Identify which cell holds the provided text, then report its [x, y] central coordinate. 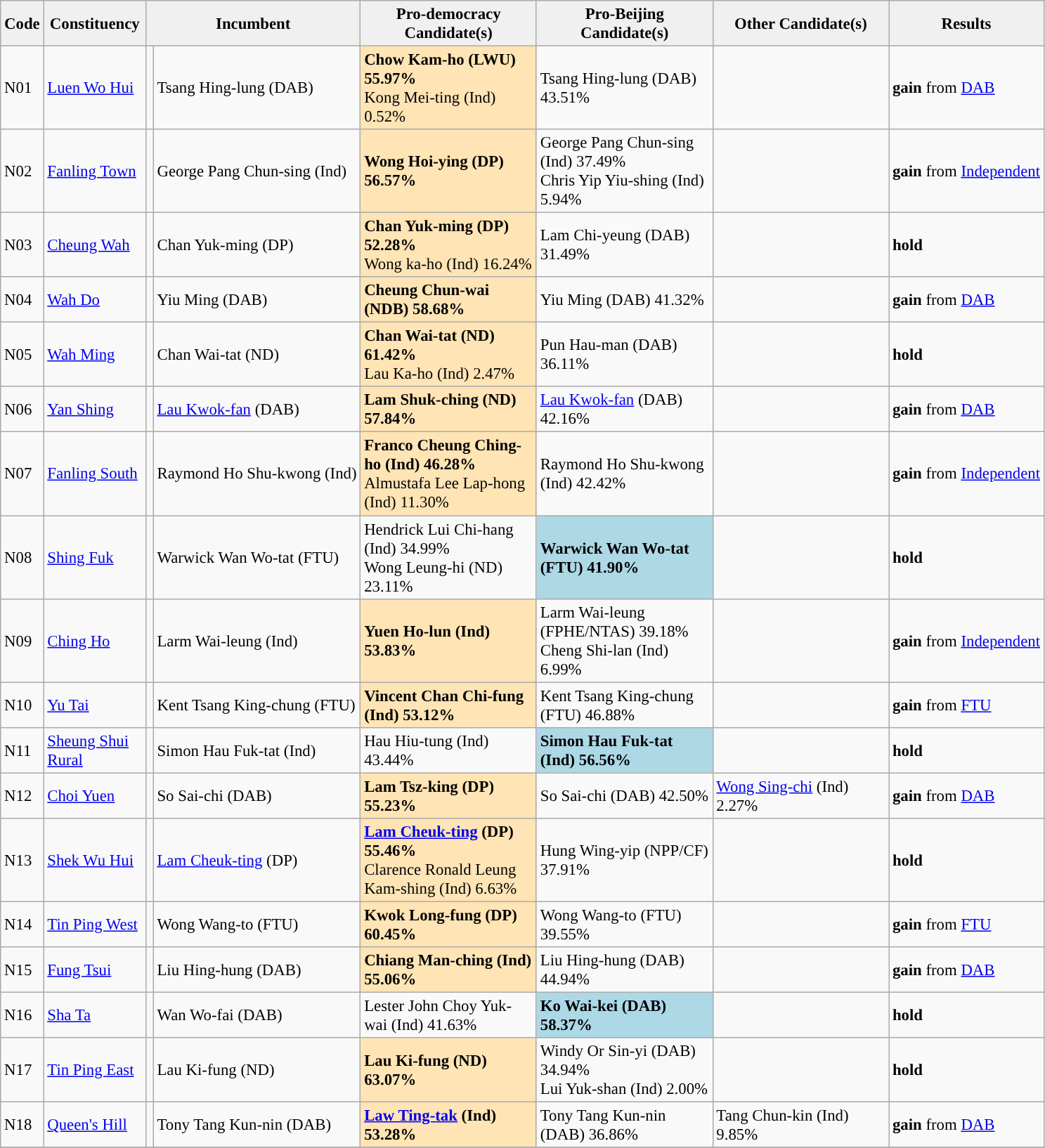
So Sai-chi (DAB) [257, 795]
Windy Or Sin-yi (DAB) 34.94%Lui Yuk-shan (Ind) 2.00% [624, 1070]
N04 [22, 299]
Wong Hoi-ying (DP) 56.57% [448, 171]
Cheung Chun-wai (NDB) 58.68% [448, 299]
Wan Wo-fai (DAB) [257, 1015]
Shek Wu Hui [95, 860]
Lam Tsz-king (DP) 55.23% [448, 795]
Kwok Long-fung (DP) 60.45% [448, 925]
N17 [22, 1070]
N14 [22, 925]
N16 [22, 1015]
Hendrick Lui Chi-hang (Ind) 34.99%Wong Leung-hi (ND) 23.11% [448, 558]
Lam Shuk-ching (ND) 57.84% [448, 409]
Chan Wai-tat (ND) [257, 355]
Liu Hing-hung (DAB) [257, 970]
George Pang Chun-sing (Ind) [257, 171]
Fung Tsui [95, 970]
Vincent Chan Chi-fung (Ind) 53.12% [448, 705]
Lam Cheuk-ting (DP) 55.46%Clarence Ronald Leung Kam-shing (Ind) 6.63% [448, 860]
Kent Tsang King-chung (FTU) 46.88% [624, 705]
Wah Do [95, 299]
Warwick Wan Wo-tat (FTU) [257, 558]
Constituency [95, 24]
Wong Wang-to (FTU) 39.55% [624, 925]
Tony Tang Kun-nin (DAB) 36.86% [624, 1126]
Chan Yuk-ming (DP) 52.28%Wong ka-ho (Ind) 16.24% [448, 245]
Incumbent [253, 24]
N05 [22, 355]
Lam Cheuk-ting (DP) [257, 860]
Chan Yuk-ming (DP) [257, 245]
Pro-democracy Candidate(s) [448, 24]
N02 [22, 171]
Luen Wo Hui [95, 89]
Queen's Hill [95, 1126]
Lau Ki-fung (ND) [257, 1070]
Tsang Hing-lung (DAB) 43.51% [624, 89]
Raymond Ho Shu-kwong (Ind) 42.42% [624, 474]
Hau Hiu-tung (Ind) 43.44% [448, 750]
Larm Wai-leung (FPHE/NTAS) 39.18%Cheng Shi-lan (Ind) 6.99% [624, 641]
Ching Ho [95, 641]
George Pang Chun-sing (Ind) 37.49%Chris Yip Yiu-shing (Ind) 5.94% [624, 171]
Chan Wai-tat (ND) 61.42%Lau Ka-ho (Ind) 2.47% [448, 355]
N13 [22, 860]
Other Candidate(s) [801, 24]
Warwick Wan Wo-tat (FTU) 41.90% [624, 558]
Cheung Wah [95, 245]
Chiang Man-ching (Ind) 55.06% [448, 970]
Lester John Choy Yuk-wai (Ind) 41.63% [448, 1015]
N08 [22, 558]
Tin Ping West [95, 925]
Pro-Beijing Candidate(s) [624, 24]
N10 [22, 705]
Wah Ming [95, 355]
Lau Kwok-fan (DAB) 42.16% [624, 409]
Simon Hau Fuk-tat (Ind) [257, 750]
Results [967, 24]
Lam Chi-yeung (DAB) 31.49% [624, 245]
Tsang Hing-lung (DAB) [257, 89]
Fanling South [95, 474]
Raymond Ho Shu-kwong (Ind) [257, 474]
Law Ting-tak (Ind) 53.28% [448, 1126]
N03 [22, 245]
Tony Tang Kun-nin (DAB) [257, 1126]
Shing Fuk [95, 558]
Chow Kam-ho (LWU) 55.97%Kong Mei-ting (Ind) 0.52% [448, 89]
Choi Yuen [95, 795]
Sheung Shui Rural [95, 750]
N07 [22, 474]
N12 [22, 795]
Fanling Town [95, 171]
Lau Kwok-fan (DAB) [257, 409]
Simon Hau Fuk-tat (Ind) 56.56% [624, 750]
Yan Shing [95, 409]
Kent Tsang King-chung (FTU) [257, 705]
Pun Hau-man (DAB) 36.11% [624, 355]
Yu Tai [95, 705]
So Sai-chi (DAB) 42.50% [624, 795]
N01 [22, 89]
Yiu Ming (DAB) 41.32% [624, 299]
Franco Cheung Ching-ho (Ind) 46.28%Almustafa Lee Lap-hong (Ind) 11.30% [448, 474]
Wong Wang-to (FTU) [257, 925]
N09 [22, 641]
N06 [22, 409]
N15 [22, 970]
Yiu Ming (DAB) [257, 299]
Tang Chun-kin (Ind) 9.85% [801, 1126]
Lau Ki-fung (ND) 63.07% [448, 1070]
Liu Hing-hung (DAB) 44.94% [624, 970]
Larm Wai-leung (Ind) [257, 641]
N18 [22, 1126]
Sha Ta [95, 1015]
Hung Wing-yip (NPP/CF) 37.91% [624, 860]
Wong Sing-chi (Ind) 2.27% [801, 795]
Ko Wai-kei (DAB) 58.37% [624, 1015]
Code [22, 24]
N11 [22, 750]
Tin Ping East [95, 1070]
Yuen Ho-lun (Ind) 53.83% [448, 641]
